From the cell containing the given text, extract its center point as [x, y] coordinate. 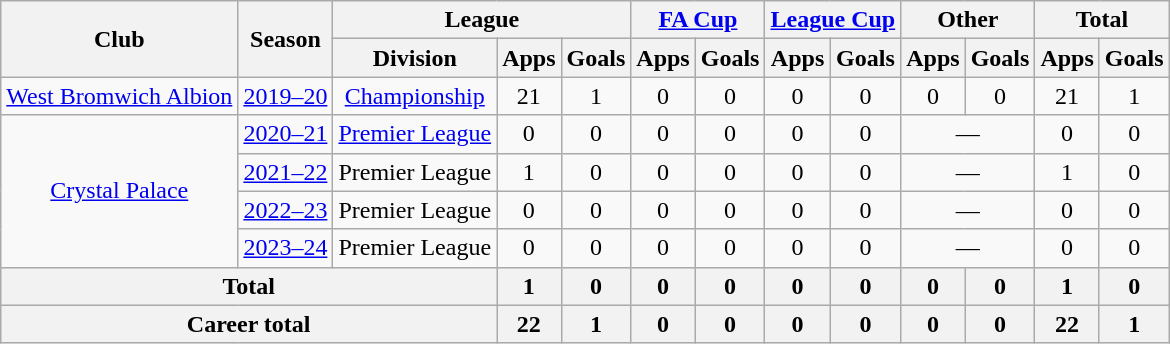
2020–21 [286, 134]
Season [286, 39]
Career total [249, 324]
West Bromwich Albion [120, 96]
League [482, 20]
2022–23 [286, 210]
Division [415, 58]
2021–22 [286, 172]
Crystal Palace [120, 191]
FA Cup [698, 20]
League Cup [833, 20]
2019–20 [286, 96]
Club [120, 39]
Championship [415, 96]
2023–24 [286, 248]
Other [968, 20]
